For the text-containing cell, return its midpoint in [X, Y] coordinate format. 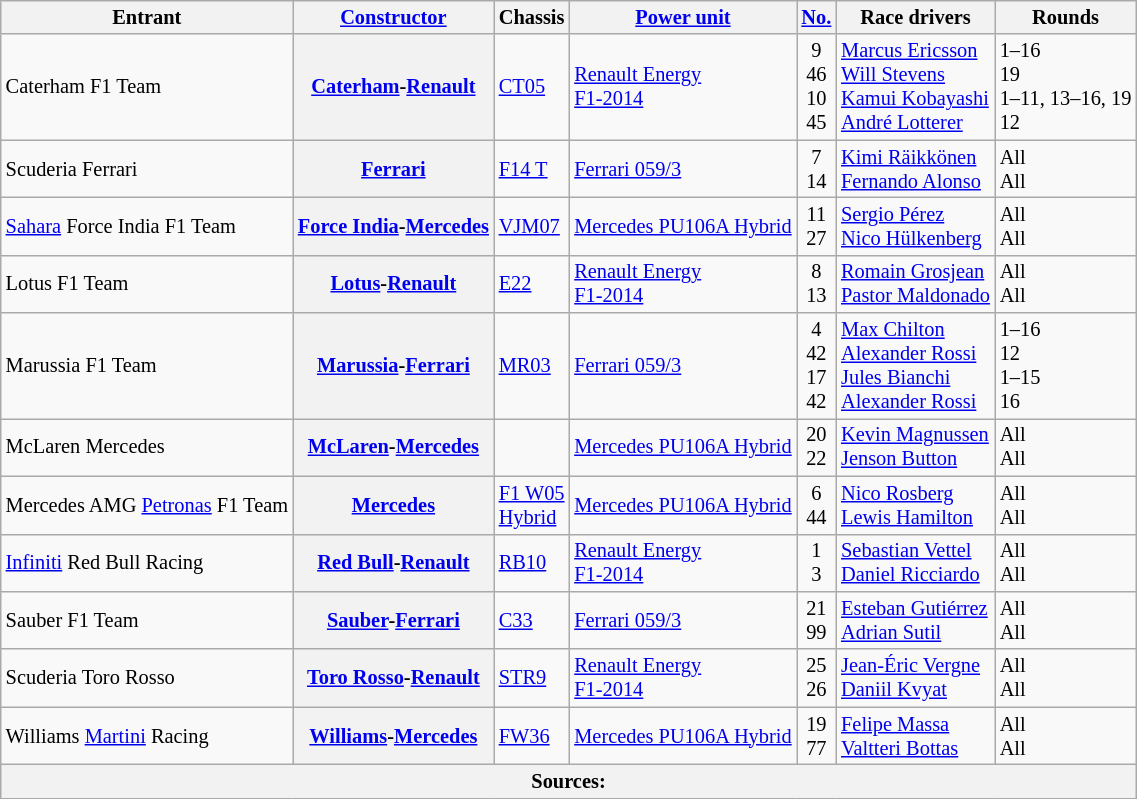
VJM07 [532, 226]
C33 [532, 620]
Sebastian Vettel Daniel Ricciardo [916, 563]
F1 W05Hybrid [532, 505]
Felipe Massa Valtteri Bottas [916, 736]
E22 [532, 284]
Lotus F1 Team [147, 284]
Sahara Force India F1 Team [147, 226]
Red Bull-Renault [394, 563]
1–16191–11, 13–16, 1912 [1066, 87]
13 [816, 563]
Max Chilton Alexander Rossi Jules Bianchi Alexander Rossi [916, 366]
Chassis [532, 17]
Mercedes AMG Petronas F1 Team [147, 505]
Sources: [569, 781]
Ferrari [394, 169]
2199 [816, 620]
STR9 [532, 678]
Scuderia Toro Rosso [147, 678]
813 [816, 284]
Jean-Éric Vergne Daniil Kvyat [916, 678]
Esteban Gutiérrez Adrian Sutil [916, 620]
F14 T [532, 169]
4421742 [816, 366]
Race drivers [916, 17]
1–16121–1516 [1066, 366]
Marussia-Ferrari [394, 366]
Sergio Pérez Nico Hülkenberg [916, 226]
Nico Rosberg Lewis Hamilton [916, 505]
Entrant [147, 17]
Toro Rosso-Renault [394, 678]
Romain Grosjean Pastor Maldonado [916, 284]
Kevin Magnussen Jenson Button [916, 447]
Caterham F1 Team [147, 87]
FW36 [532, 736]
RB10 [532, 563]
Williams-Mercedes [394, 736]
Power unit [682, 17]
2526 [816, 678]
Sauber-Ferrari [394, 620]
1977 [816, 736]
Infiniti Red Bull Racing [147, 563]
Kimi Räikkönen Fernando Alonso [916, 169]
644 [816, 505]
McLaren-Mercedes [394, 447]
CT05 [532, 87]
2022 [816, 447]
Sauber F1 Team [147, 620]
714 [816, 169]
Constructor [394, 17]
Marcus Ericsson Will Stevens Kamui Kobayashi André Lotterer [916, 87]
Rounds [1066, 17]
Caterham-Renault [394, 87]
Mercedes [394, 505]
No. [816, 17]
MR03 [532, 366]
Williams Martini Racing [147, 736]
Force India-Mercedes [394, 226]
Scuderia Ferrari [147, 169]
McLaren Mercedes [147, 447]
Marussia F1 Team [147, 366]
1127 [816, 226]
Lotus-Renault [394, 284]
9461045 [816, 87]
